Pinpoint the cell where the given text exists, returning its (x, y) midpoint coordinate. 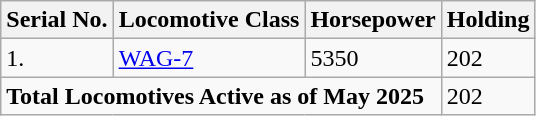
Serial No. (57, 20)
Horsepower (373, 20)
1. (57, 58)
Locomotive Class (209, 20)
WAG-7 (209, 58)
Total Locomotives Active as of May 2025 (221, 96)
5350 (373, 58)
Holding (488, 20)
